Scan for the cell matching the given text and deliver its (x, y) coordinate at center. 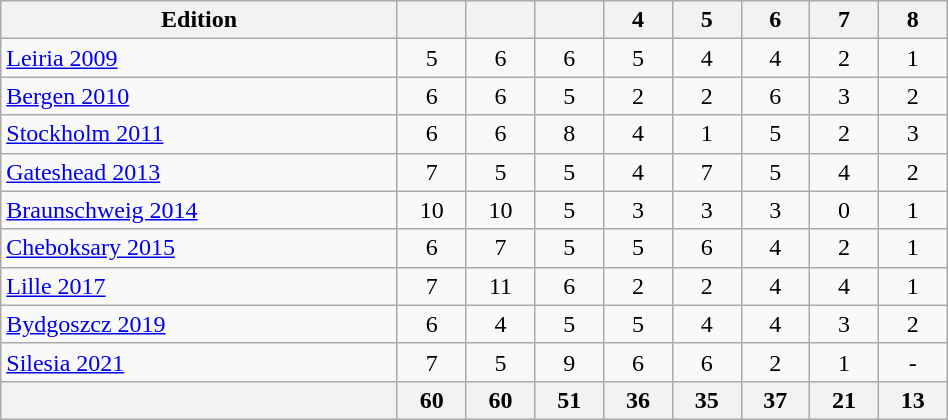
Silesia 2021 (200, 362)
9 (570, 362)
Lille 2017 (200, 286)
Edition (200, 20)
Bergen 2010 (200, 96)
35 (706, 400)
51 (570, 400)
13 (912, 400)
11 (500, 286)
Stockholm 2011 (200, 134)
Bydgoszcz 2019 (200, 324)
37 (776, 400)
Gateshead 2013 (200, 172)
36 (638, 400)
Cheboksary 2015 (200, 248)
0 (844, 210)
- (912, 362)
Leiria 2009 (200, 58)
21 (844, 400)
Braunschweig 2014 (200, 210)
